For the text-containing cell, return its midpoint in [x, y] coordinate format. 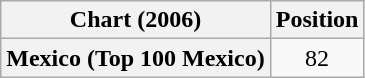
Chart (2006) [136, 20]
Position [317, 20]
82 [317, 58]
Mexico (Top 100 Mexico) [136, 58]
